Return the (X, Y) coordinate for the center point of the cell that contains the specified text.  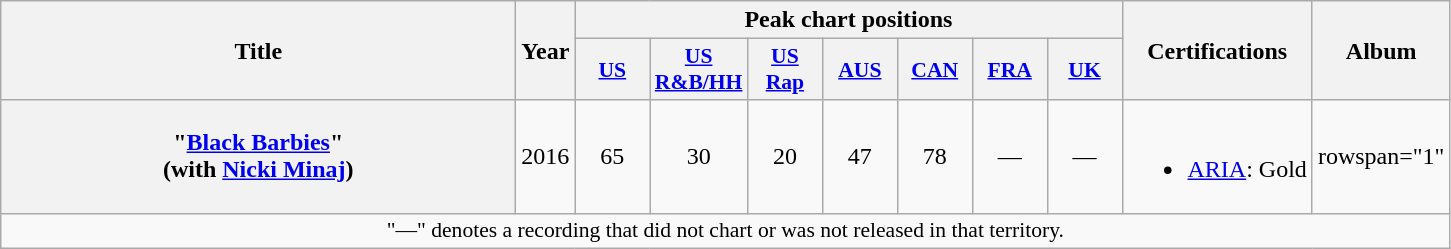
ARIA: Gold (1217, 156)
rowspan="1" (1381, 156)
20 (784, 156)
FRA (1010, 70)
30 (699, 156)
USR&B/HH (699, 70)
AUS (860, 70)
78 (934, 156)
Album (1381, 50)
Peak chart positions (848, 20)
US (612, 70)
UK (1084, 70)
Title (258, 50)
47 (860, 156)
"Black Barbies"(with Nicki Minaj) (258, 156)
Year (546, 50)
65 (612, 156)
US Rap (784, 70)
"—" denotes a recording that did not chart or was not released in that territory. (726, 231)
CAN (934, 70)
Certifications (1217, 50)
2016 (546, 156)
